Extract the (X, Y) coordinate from the center of the cell holding the provided text.  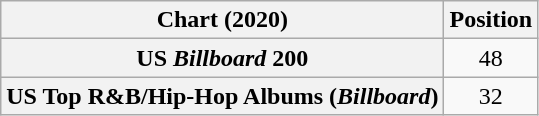
Position (491, 20)
US Billboard 200 (222, 58)
US Top R&B/Hip-Hop Albums (Billboard) (222, 96)
32 (491, 96)
Chart (2020) (222, 20)
48 (491, 58)
